Search for the cell housing the specified text and yield its [X, Y] center coordinate. 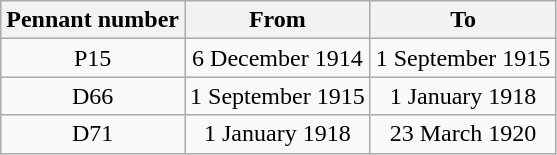
6 December 1914 [277, 58]
To [463, 20]
From [277, 20]
P15 [93, 58]
D66 [93, 96]
23 March 1920 [463, 134]
Pennant number [93, 20]
D71 [93, 134]
